Pinpoint the cell where the given text exists, returning its [X, Y] midpoint coordinate. 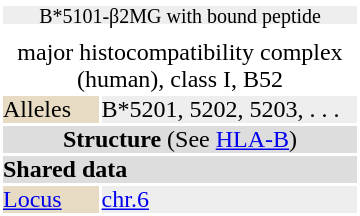
Structure (See HLA-B) [180, 140]
Shared data [180, 170]
chr.6 [230, 200]
Locus [51, 200]
B*5201, 5202, 5203, . . . [230, 110]
Alleles [51, 110]
major histocompatibility complex (human), class I, B52 [180, 66]
B*5101-β2MG with bound peptide [180, 15]
